Identify which cell holds the provided text, then report its (X, Y) central coordinate. 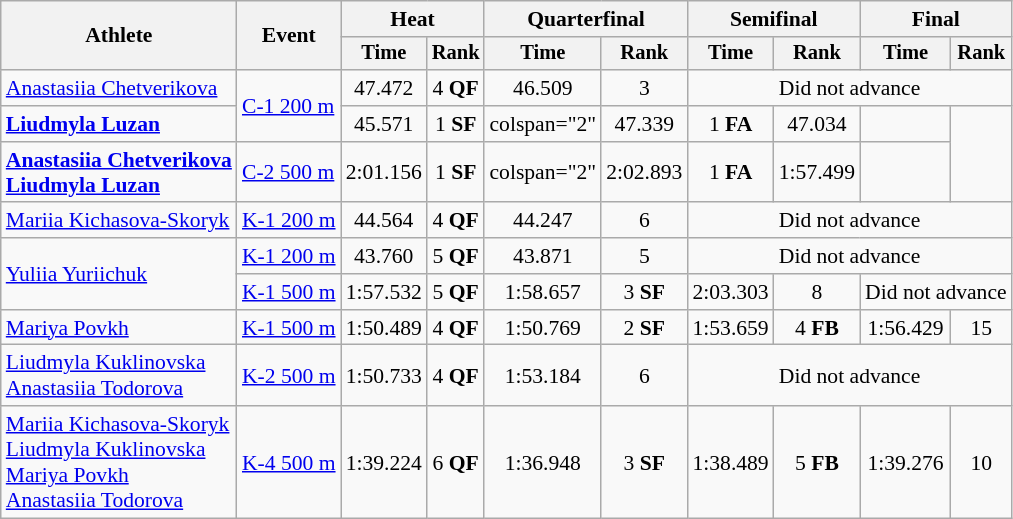
Liudmyla Luzan (119, 124)
3 (644, 88)
Heat (413, 19)
Mariya Povkh (119, 328)
Final (936, 19)
Anastasiia Chetverikova (119, 88)
2:03.303 (730, 292)
47.034 (817, 124)
K-2 500 m (289, 376)
44.247 (542, 221)
47.339 (644, 124)
K-4 500 m (289, 462)
Liudmyla KuklinovskaAnastasiia Todorova (119, 376)
Yuliia Yuriichuk (119, 274)
1:57.499 (817, 172)
2 SF (644, 328)
1:57.532 (384, 292)
2:02.893 (644, 172)
47.472 (384, 88)
5 FB (817, 462)
43.871 (542, 256)
46.509 (542, 88)
Semifinal (774, 19)
Mariia Kichasova-Skoryk (119, 221)
Quarterfinal (586, 19)
10 (982, 462)
1:56.429 (906, 328)
Anastasiia ChetverikovaLiudmyla Luzan (119, 172)
C-2 500 m (289, 172)
6 QF (456, 462)
2:01.156 (384, 172)
1:39.276 (906, 462)
8 (817, 292)
1:53.184 (542, 376)
Athlete (119, 36)
5 (644, 256)
1:39.224 (384, 462)
4 FB (817, 328)
Mariia Kichasova-SkorykLiudmyla KuklinovskaMariya PovkhAnastasiia Todorova (119, 462)
1:53.659 (730, 328)
1:50.769 (542, 328)
43.760 (384, 256)
C-1 200 m (289, 106)
15 (982, 328)
Event (289, 36)
1:50.733 (384, 376)
1:50.489 (384, 328)
44.564 (384, 221)
1:38.489 (730, 462)
1:36.948 (542, 462)
1:58.657 (542, 292)
45.571 (384, 124)
